Extract the (x, y) coordinate from the center of the cell holding the provided text.  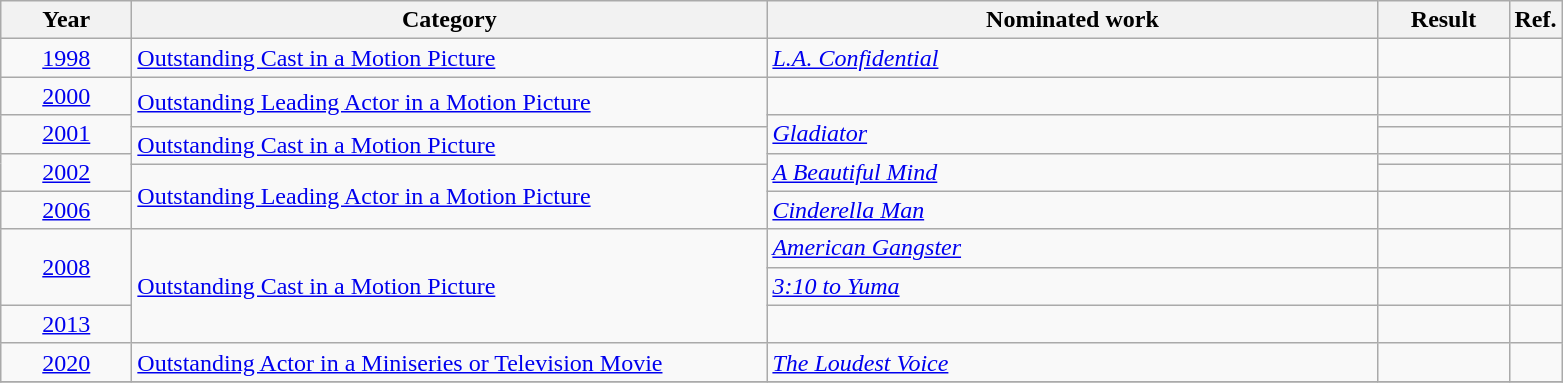
The Loudest Voice (1072, 362)
2000 (66, 96)
Result (1444, 20)
2013 (66, 324)
Cinderella Man (1072, 210)
Nominated work (1072, 20)
Category (450, 20)
2020 (66, 362)
Outstanding Actor in a Miniseries or Television Movie (450, 362)
2002 (66, 172)
2006 (66, 210)
L.A. Confidential (1072, 58)
Gladiator (1072, 134)
Ref. (1536, 20)
2001 (66, 134)
1998 (66, 58)
3:10 to Yuma (1072, 286)
A Beautiful Mind (1072, 172)
Year (66, 20)
American Gangster (1072, 248)
2008 (66, 267)
